Search for the cell housing the specified text and yield its [X, Y] center coordinate. 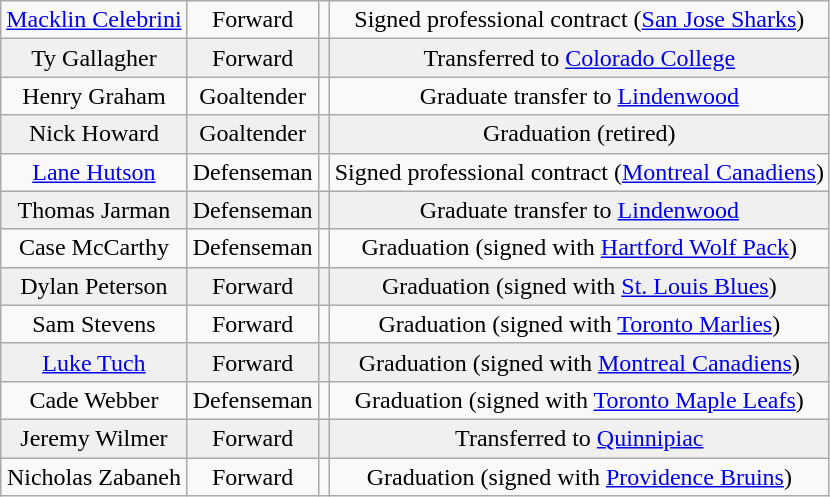
Transferred to Quinnipiac [579, 438]
Henry Graham [94, 96]
Ty Gallagher [94, 58]
Graduation (signed with Toronto Maple Leafs) [579, 400]
Graduation (signed with Hartford Wolf Pack) [579, 248]
Transferred to Colorado College [579, 58]
Graduation (retired) [579, 134]
Graduation (signed with St. Louis Blues) [579, 286]
Dylan Peterson [94, 286]
Case McCarthy [94, 248]
Cade Webber [94, 400]
Thomas Jarman [94, 210]
Lane Hutson [94, 172]
Nick Howard [94, 134]
Luke Tuch [94, 362]
Graduation (signed with Montreal Canadiens) [579, 362]
Nicholas Zabaneh [94, 477]
Graduation (signed with Toronto Marlies) [579, 324]
Signed professional contract (Montreal Canadiens) [579, 172]
Jeremy Wilmer [94, 438]
Sam Stevens [94, 324]
Signed professional contract (San Jose Sharks) [579, 20]
Graduation (signed with Providence Bruins) [579, 477]
Macklin Celebrini [94, 20]
